Search for the cell housing the specified text and yield its (X, Y) center coordinate. 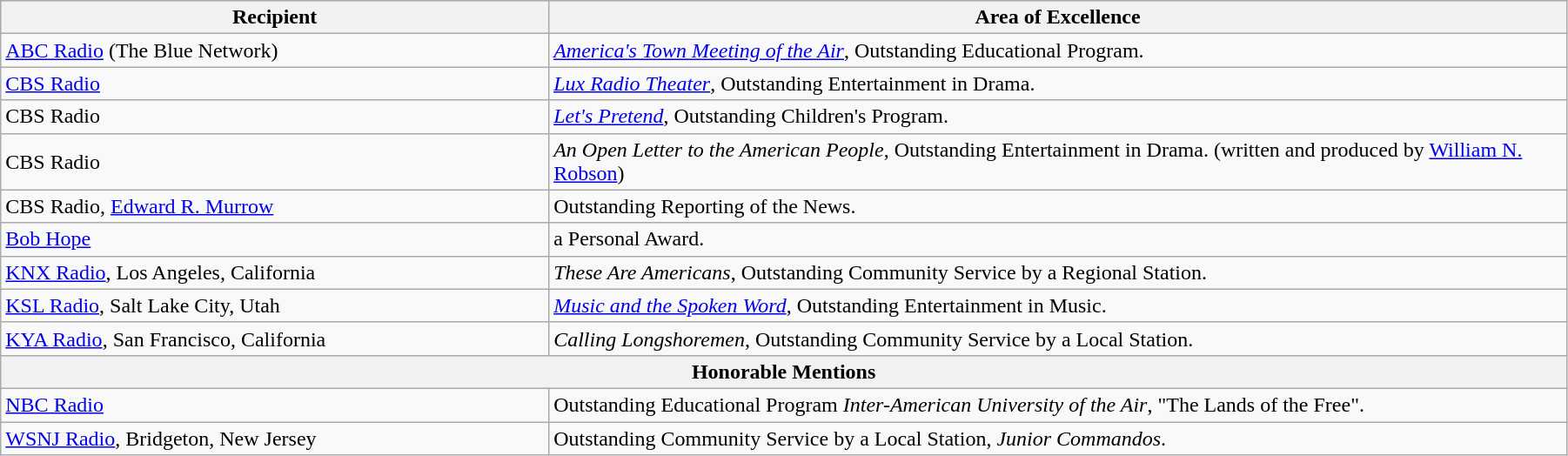
Calling Longshoremen, Outstanding Community Service by a Local Station. (1058, 339)
America's Town Meeting of the Air, Outstanding Educational Program. (1058, 50)
Recipient (275, 17)
KNX Radio, Los Angeles, California (275, 272)
Music and the Spoken Word, Outstanding Entertainment in Music. (1058, 305)
Area of Excellence (1058, 17)
Let's Pretend, Outstanding Children's Program. (1058, 117)
Honorable Mentions (784, 372)
CBS Radio, Edward R. Murrow (275, 206)
ABC Radio (The Blue Network) (275, 50)
Outstanding Community Service by a Local Station, Junior Commandos. (1058, 438)
Outstanding Educational Program Inter-American University of the Air, "The Lands of the Free". (1058, 405)
KSL Radio, Salt Lake City, Utah (275, 305)
These Are Americans, Outstanding Community Service by a Regional Station. (1058, 272)
An Open Letter to the American People, Outstanding Entertainment in Drama. (written and produced by William N. Robson) (1058, 162)
KYA Radio, San Francisco, California (275, 339)
Bob Hope (275, 239)
a Personal Award. (1058, 239)
NBC Radio (275, 405)
WSNJ Radio, Bridgeton, New Jersey (275, 438)
Lux Radio Theater, Outstanding Entertainment in Drama. (1058, 84)
Outstanding Reporting of the News. (1058, 206)
